Find where the given text appears and provide that cell's center as [X, Y] coordinate. 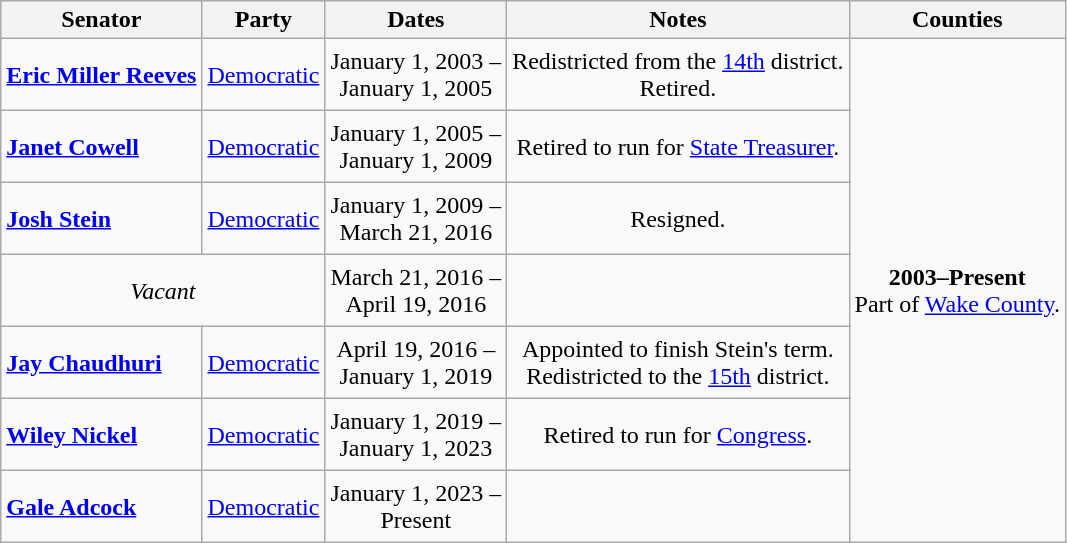
Redistricted from the 14th district. Retired. [678, 75]
2003–Present Part of Wake County. [957, 291]
January 1, 2019 – January 1, 2023 [416, 435]
January 1, 2009 – March 21, 2016 [416, 219]
Vacant [163, 291]
Gale Adcock [102, 507]
Senator [102, 20]
March 21, 2016 – April 19, 2016 [416, 291]
Wiley Nickel [102, 435]
Jay Chaudhuri [102, 363]
Dates [416, 20]
Eric Miller Reeves [102, 75]
Notes [678, 20]
Retired to run for State Treasurer. [678, 147]
Counties [957, 20]
Janet Cowell [102, 147]
April 19, 2016 – January 1, 2019 [416, 363]
January 1, 2005 – January 1, 2009 [416, 147]
Appointed to finish Stein's term. Redistricted to the 15th district. [678, 363]
Party [264, 20]
January 1, 2023 – Present [416, 507]
Resigned. [678, 219]
Retired to run for Congress. [678, 435]
Josh Stein [102, 219]
January 1, 2003 – January 1, 2005 [416, 75]
